Find where the given text appears and provide that cell's center as [x, y] coordinate. 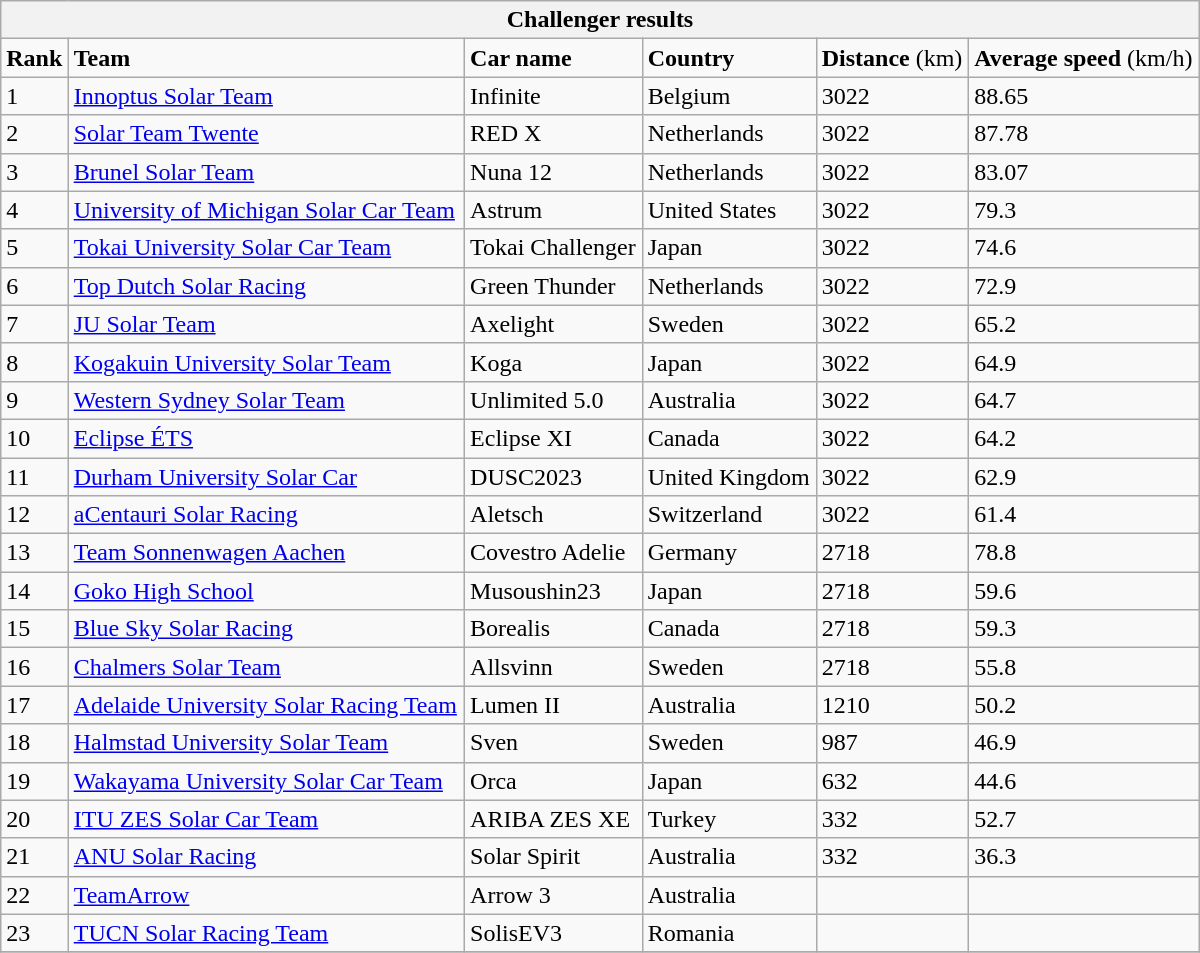
Goko High School [266, 591]
8 [34, 362]
Kogakuin University Solar Team [266, 362]
ANU Solar Racing [266, 857]
Team Sonnenwagen Aachen [266, 553]
Germany [729, 553]
Eclipse XI [554, 438]
Axelight [554, 324]
Team [266, 58]
46.9 [1084, 743]
61.4 [1084, 515]
ITU ZES Solar Car Team [266, 819]
10 [34, 438]
62.9 [1084, 477]
Car name [554, 58]
Challenger results [600, 20]
United Kingdom [729, 477]
21 [34, 857]
Solar Team Twente [266, 134]
ARIBA ZES XE [554, 819]
Innoptus Solar Team [266, 96]
Distance (km) [892, 58]
22 [34, 895]
Halmstad University Solar Team [266, 743]
59.3 [1084, 629]
DUSC2023 [554, 477]
Green Thunder [554, 286]
5 [34, 248]
TUCN Solar Racing Team [266, 933]
RED X [554, 134]
20 [34, 819]
Blue Sky Solar Racing [266, 629]
Orca [554, 781]
65.2 [1084, 324]
Country [729, 58]
88.65 [1084, 96]
Chalmers Solar Team [266, 667]
Tokai University Solar Car Team [266, 248]
JU Solar Team [266, 324]
1 [34, 96]
4 [34, 210]
11 [34, 477]
Infinite [554, 96]
Lumen II [554, 705]
Adelaide University Solar Racing Team [266, 705]
Brunel Solar Team [266, 172]
Koga [554, 362]
3 [34, 172]
2 [34, 134]
632 [892, 781]
Astrum [554, 210]
72.9 [1084, 286]
Solar Spirit [554, 857]
17 [34, 705]
79.3 [1084, 210]
83.07 [1084, 172]
Covestro Adelie [554, 553]
Belgium [729, 96]
Arrow 3 [554, 895]
TeamArrow [266, 895]
Tokai Challenger [554, 248]
Nuna 12 [554, 172]
55.8 [1084, 667]
987 [892, 743]
9 [34, 400]
16 [34, 667]
12 [34, 515]
59.6 [1084, 591]
74.6 [1084, 248]
Switzerland [729, 515]
Wakayama University Solar Car Team [266, 781]
13 [34, 553]
Aletsch [554, 515]
15 [34, 629]
18 [34, 743]
Durham University Solar Car [266, 477]
19 [34, 781]
36.3 [1084, 857]
Borealis [554, 629]
23 [34, 933]
50.2 [1084, 705]
Allsvinn [554, 667]
Top Dutch Solar Racing [266, 286]
United States [729, 210]
aCentauri Solar Racing [266, 515]
6 [34, 286]
64.9 [1084, 362]
44.6 [1084, 781]
14 [34, 591]
University of Michigan Solar Car Team [266, 210]
Sven [554, 743]
7 [34, 324]
78.8 [1084, 553]
Turkey [729, 819]
Rank [34, 58]
64.2 [1084, 438]
Eclipse ÉTS [266, 438]
Musoushin23 [554, 591]
Unlimited 5.0 [554, 400]
87.78 [1084, 134]
64.7 [1084, 400]
SolisEV3 [554, 933]
Romania [729, 933]
1210 [892, 705]
Western Sydney Solar Team [266, 400]
Average speed (km/h) [1084, 58]
52.7 [1084, 819]
